For the text-containing cell, return its midpoint in [X, Y] coordinate format. 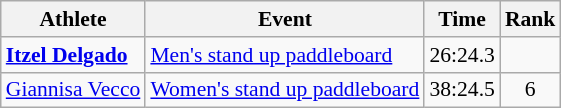
6 [530, 90]
26:24.3 [462, 55]
Time [462, 19]
Athlete [74, 19]
38:24.5 [462, 90]
Rank [530, 19]
Women's stand up paddleboard [284, 90]
Giannisa Vecco [74, 90]
Men's stand up paddleboard [284, 55]
Event [284, 19]
Itzel Delgado [74, 55]
